For the text-containing cell, return its midpoint in [X, Y] coordinate format. 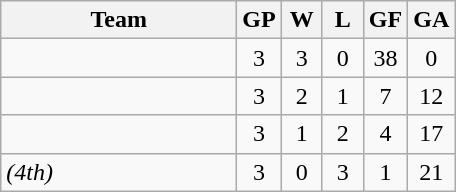
21 [432, 172]
L [342, 20]
W [302, 20]
Team [119, 20]
17 [432, 134]
GF [385, 20]
4 [385, 134]
7 [385, 96]
GA [432, 20]
12 [432, 96]
38 [385, 58]
(4th) [119, 172]
GP [259, 20]
